Return [x, y] of the center of cell containing provided text 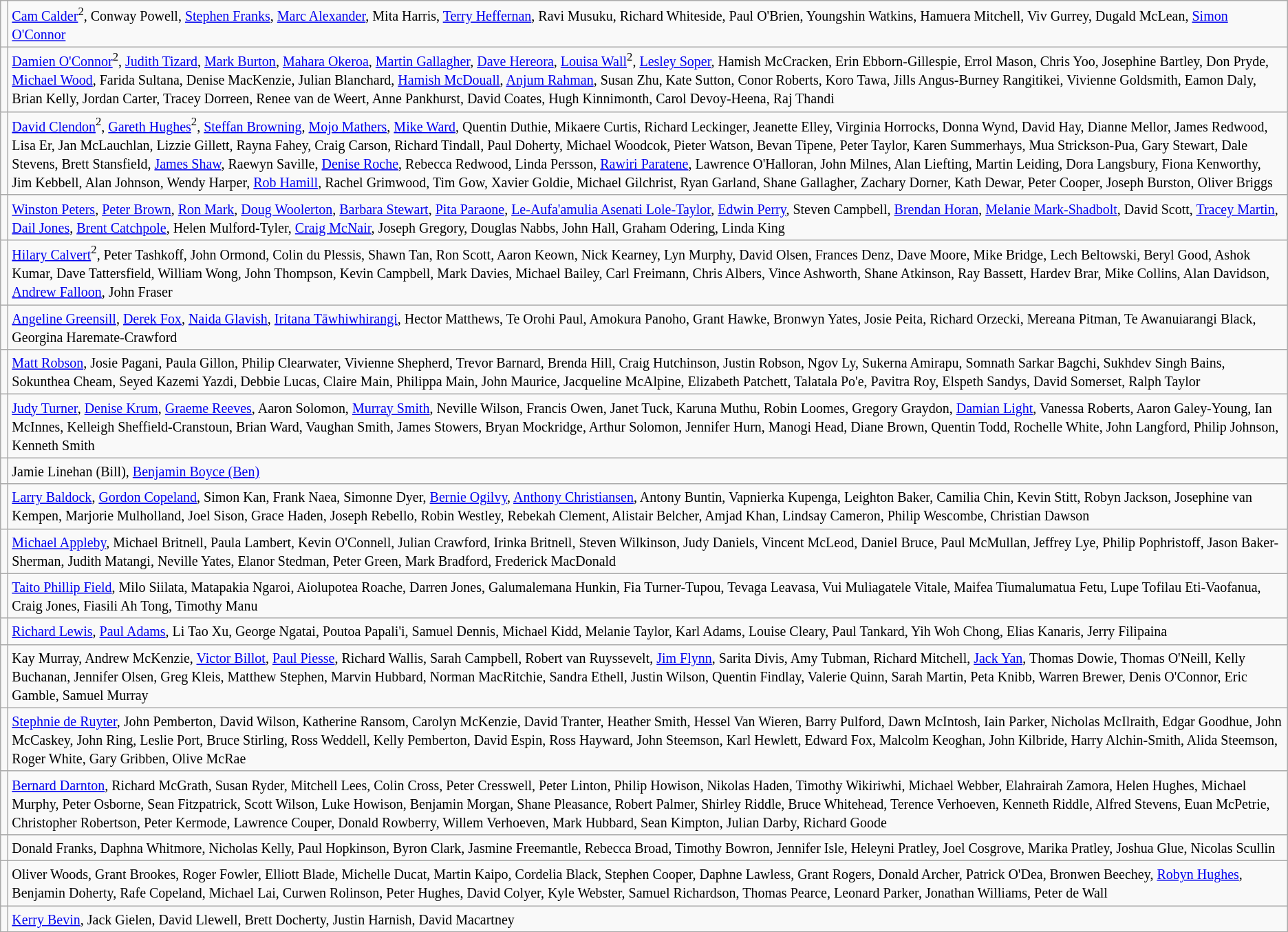
Kerry Bevin, Jack Gielen, David Llewell, Brett Docherty, Justin Harnish, David Macartney [648, 919]
Jamie Linehan (Bill), Benjamin Boyce (Ben) [648, 471]
